Pinpoint the cell where the given text exists, returning its (x, y) midpoint coordinate. 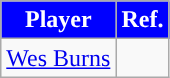
Player (58, 20)
Ref. (142, 20)
Wes Burns (58, 58)
